Locate the cell with the specified text and output its (x, y) center coordinate. 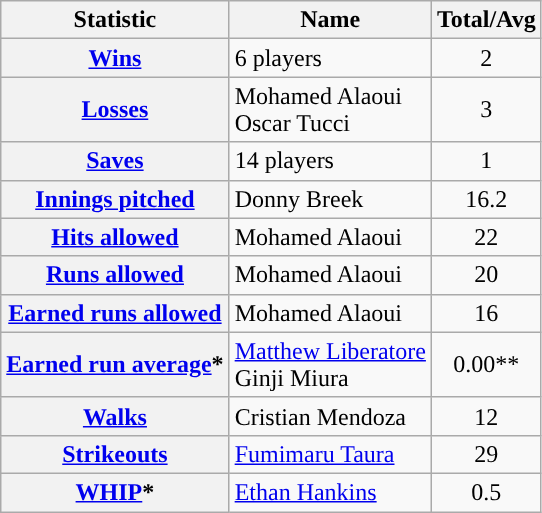
22 (486, 237)
12 (486, 416)
Statistic (115, 20)
14 players (330, 161)
16 (486, 313)
Donny Breek (330, 199)
Total/Avg (486, 20)
WHIP* (115, 492)
Strikeouts (115, 454)
Earned run average* (115, 364)
3 (486, 110)
Runs allowed (115, 275)
Hits allowed (115, 237)
Mohamed Alaoui Oscar Tucci (330, 110)
Cristian Mendoza (330, 416)
Matthew Liberatore Ginji Miura (330, 364)
Name (330, 20)
Ethan Hankins (330, 492)
2 (486, 58)
16.2 (486, 199)
Fumimaru Taura (330, 454)
29 (486, 454)
Wins (115, 58)
Walks (115, 416)
0.00** (486, 364)
0.5 (486, 492)
Saves (115, 161)
Innings pitched (115, 199)
6 players (330, 58)
1 (486, 161)
20 (486, 275)
Earned runs allowed (115, 313)
Losses (115, 110)
